Detect which cell encompasses the target text, then output its [X, Y] center coordinate. 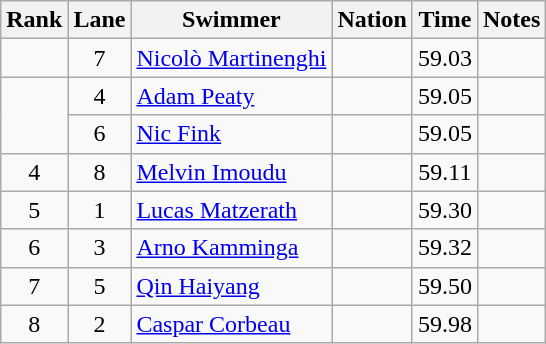
Rank [34, 20]
Nation [372, 20]
Lucas Matzerath [232, 210]
59.50 [444, 286]
Caspar Corbeau [232, 324]
1 [100, 210]
Melvin Imoudu [232, 172]
Nic Fink [232, 134]
59.98 [444, 324]
2 [100, 324]
Swimmer [232, 20]
59.32 [444, 248]
3 [100, 248]
Time [444, 20]
Adam Peaty [232, 96]
59.11 [444, 172]
59.30 [444, 210]
Qin Haiyang [232, 286]
Notes [511, 20]
Arno Kamminga [232, 248]
Nicolò Martinenghi [232, 58]
Lane [100, 20]
59.03 [444, 58]
